Identify which cell holds the provided text, then report its [X, Y] central coordinate. 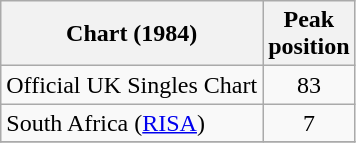
Official UK Singles Chart [132, 85]
83 [309, 85]
Peakposition [309, 34]
South Africa (RISA) [132, 123]
Chart (1984) [132, 34]
7 [309, 123]
